Extract the [X, Y] coordinate from the center of the cell holding the provided text.  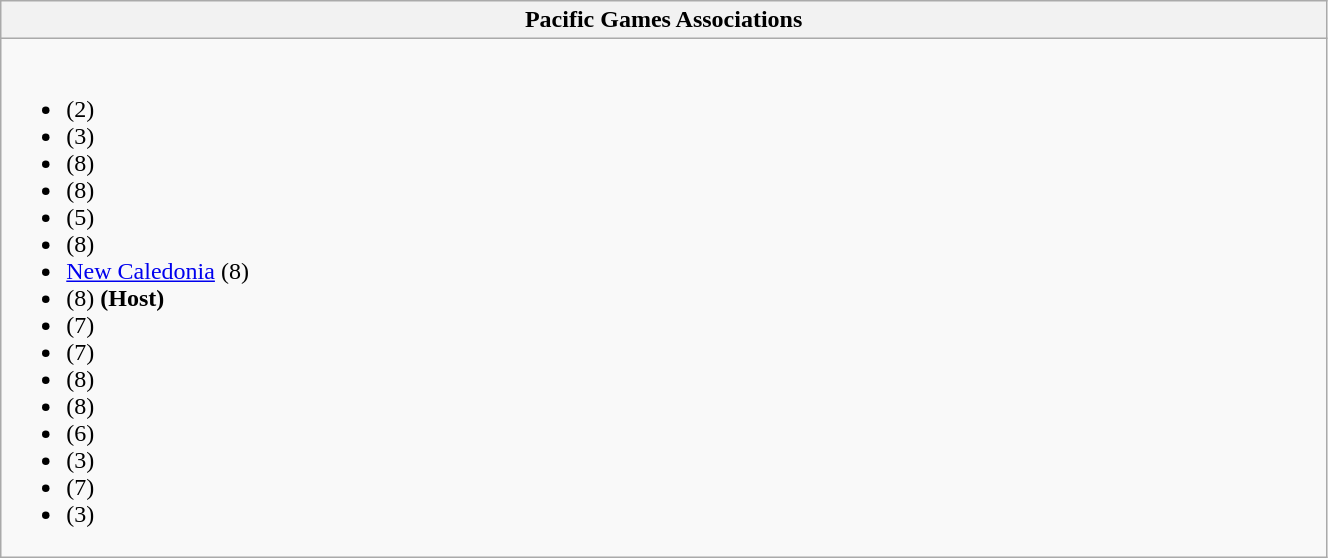
Pacific Games Associations [664, 20]
(2) (3) (8) (8) (5) (8) New Caledonia (8) (8) (Host) (7) (7) (8) (8) (6) (3) (7) (3) [664, 298]
